Output the (X, Y) coordinate of the center of the cell containing the given text.  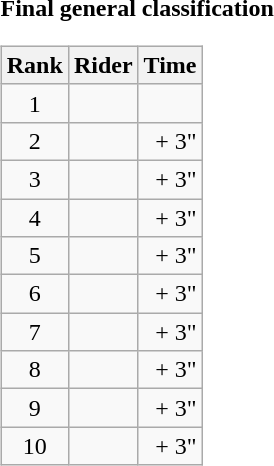
9 (34, 408)
Rank (34, 65)
5 (34, 256)
8 (34, 370)
7 (34, 332)
2 (34, 141)
4 (34, 217)
3 (34, 179)
1 (34, 103)
6 (34, 294)
Rider (103, 65)
Time (170, 65)
10 (34, 446)
